Locate the cell with the specified text and output its [X, Y] center coordinate. 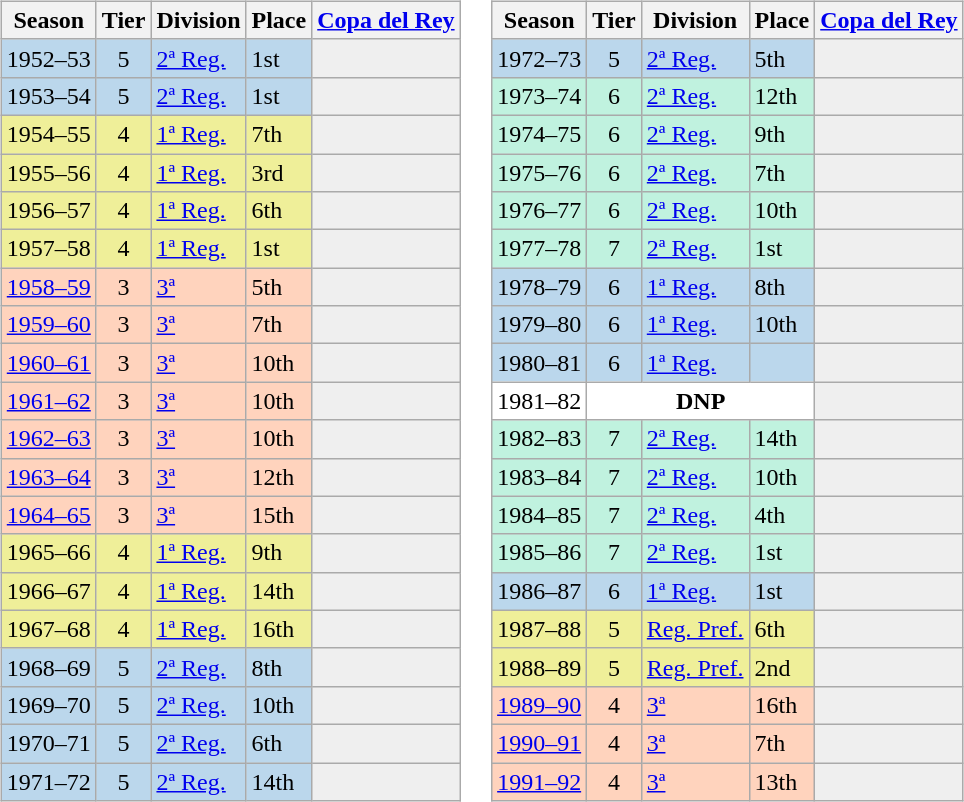
4th [782, 515]
1968–69 [48, 667]
1957–58 [48, 249]
1977–78 [540, 249]
1976–77 [540, 211]
1988–89 [540, 667]
1966–67 [48, 591]
1984–85 [540, 515]
1953–54 [48, 96]
1967–68 [48, 629]
1956–57 [48, 211]
1981–82 [540, 401]
1960–61 [48, 363]
1975–76 [540, 173]
1952–53 [48, 58]
1965–66 [48, 553]
2nd [782, 667]
1971–72 [48, 781]
DNP [701, 401]
15th [279, 515]
1973–74 [540, 96]
1983–84 [540, 477]
1962–63 [48, 439]
1954–55 [48, 134]
1985–86 [540, 553]
1986–87 [540, 591]
1958–59 [48, 287]
1978–79 [540, 287]
13th [782, 781]
1982–83 [540, 439]
1972–73 [540, 58]
1990–91 [540, 743]
1963–64 [48, 477]
1974–75 [540, 134]
1991–92 [540, 781]
1987–88 [540, 629]
1964–65 [48, 515]
1955–56 [48, 173]
1980–81 [540, 363]
1961–62 [48, 401]
1969–70 [48, 705]
3rd [279, 173]
1989–90 [540, 705]
1979–80 [540, 325]
1959–60 [48, 325]
1970–71 [48, 743]
